Provide the (x, y) coordinate of the cell's center where the given text is located.  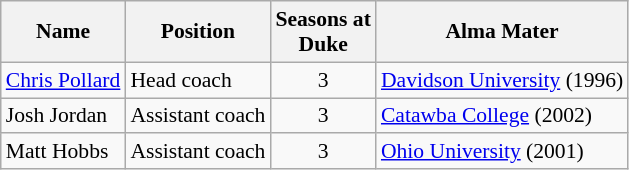
Chris Pollard (64, 80)
Head coach (198, 80)
Position (198, 32)
Name (64, 32)
Josh Jordan (64, 116)
Catawba College (2002) (502, 116)
Ohio University (2001) (502, 152)
Matt Hobbs (64, 152)
Seasons atDuke (322, 32)
Alma Mater (502, 32)
Davidson University (1996) (502, 80)
